Provide the [X, Y] coordinate of the cell's center where the given text is located.  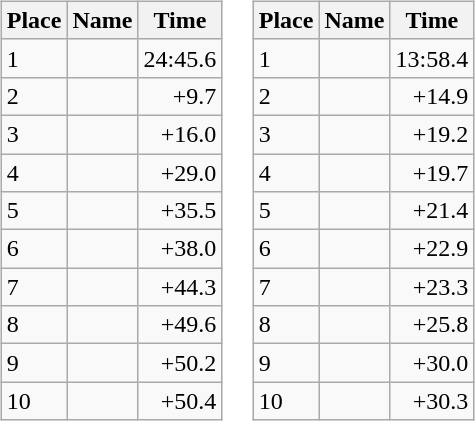
+23.3 [432, 287]
+29.0 [180, 173]
13:58.4 [432, 58]
24:45.6 [180, 58]
+25.8 [432, 325]
+19.2 [432, 134]
+16.0 [180, 134]
+30.3 [432, 401]
+49.6 [180, 325]
+14.9 [432, 96]
+50.2 [180, 363]
+38.0 [180, 249]
+9.7 [180, 96]
+44.3 [180, 287]
+35.5 [180, 211]
+19.7 [432, 173]
+22.9 [432, 249]
+50.4 [180, 401]
+30.0 [432, 363]
+21.4 [432, 211]
